Detect which cell encompasses the target text, then output its (x, y) center coordinate. 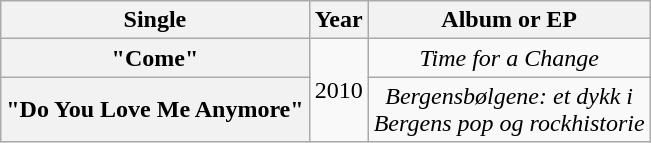
Single (155, 20)
Album or EP (509, 20)
Time for a Change (509, 58)
2010 (338, 90)
Year (338, 20)
"Do You Love Me Anymore" (155, 110)
"Come" (155, 58)
Bergensbølgene: et dykk iBergens pop og rockhistorie (509, 110)
